Pinpoint the cell where the given text exists, returning its (x, y) midpoint coordinate. 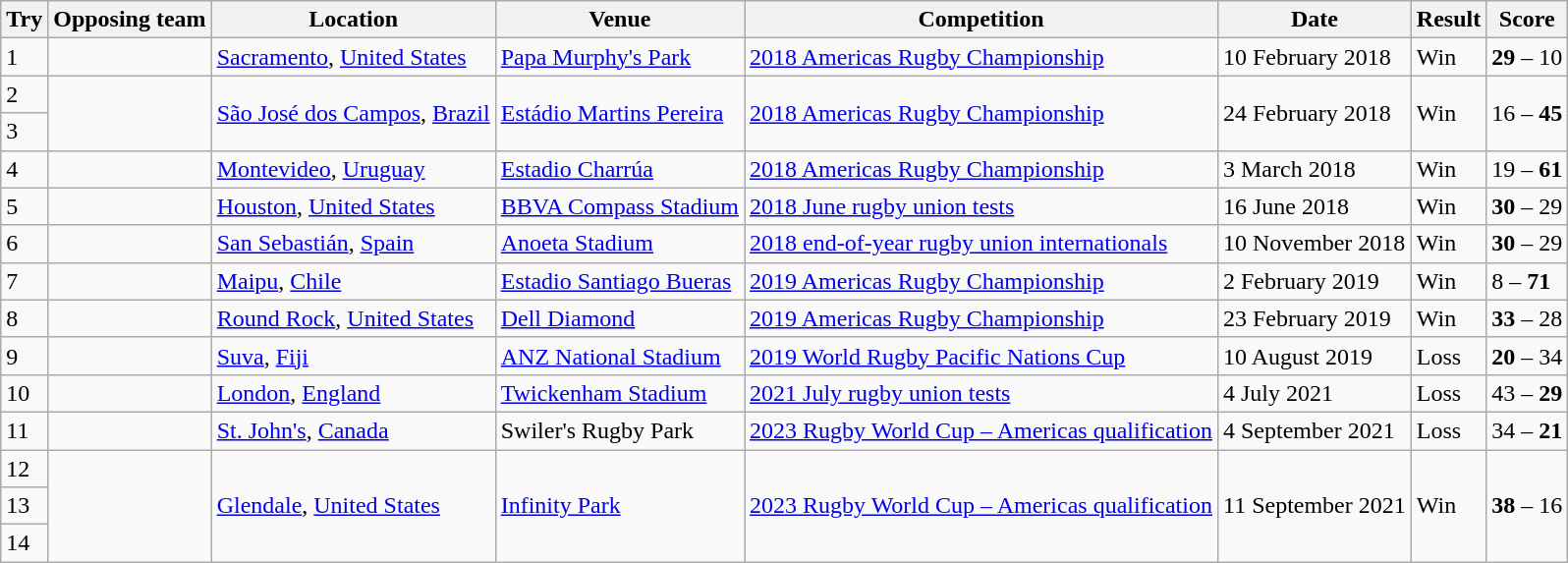
Maipu, Chile (354, 281)
Anoeta Stadium (619, 244)
6 (25, 244)
1 (25, 57)
4 September 2021 (1315, 430)
Estadio Charrúa (619, 169)
2018 June rugby union tests (981, 206)
Round Rock, United States (354, 318)
3 March 2018 (1315, 169)
Venue (619, 20)
Location (354, 20)
Score (1527, 20)
4 (25, 169)
Swiler's Rugby Park (619, 430)
10 February 2018 (1315, 57)
20 – 34 (1527, 356)
BBVA Compass Stadium (619, 206)
2021 July rugby union tests (981, 393)
10 (25, 393)
Twickenham Stadium (619, 393)
34 – 21 (1527, 430)
9 (25, 356)
Glendale, United States (354, 506)
3 (25, 132)
Sacramento, United States (354, 57)
24 February 2018 (1315, 113)
43 – 29 (1527, 393)
Montevideo, Uruguay (354, 169)
38 – 16 (1527, 506)
19 – 61 (1527, 169)
33 – 28 (1527, 318)
5 (25, 206)
2019 World Rugby Pacific Nations Cup (981, 356)
Opposing team (130, 20)
4 July 2021 (1315, 393)
7 (25, 281)
16 June 2018 (1315, 206)
São José dos Campos, Brazil (354, 113)
Papa Murphy's Park (619, 57)
2 February 2019 (1315, 281)
10 August 2019 (1315, 356)
10 November 2018 (1315, 244)
2018 end-of-year rugby union internationals (981, 244)
29 – 10 (1527, 57)
12 (25, 469)
11 (25, 430)
Houston, United States (354, 206)
Result (1448, 20)
San Sebastián, Spain (354, 244)
Estadio Santiago Bueras (619, 281)
Dell Diamond (619, 318)
8 (25, 318)
Date (1315, 20)
Estádio Martins Pereira (619, 113)
14 (25, 543)
Try (25, 20)
11 September 2021 (1315, 506)
ANZ National Stadium (619, 356)
8 – 71 (1527, 281)
Suva, Fiji (354, 356)
Infinity Park (619, 506)
Competition (981, 20)
23 February 2019 (1315, 318)
St. John's, Canada (354, 430)
London, England (354, 393)
16 – 45 (1527, 113)
13 (25, 506)
2 (25, 94)
